Pinpoint the cell where the given text exists, returning its [x, y] midpoint coordinate. 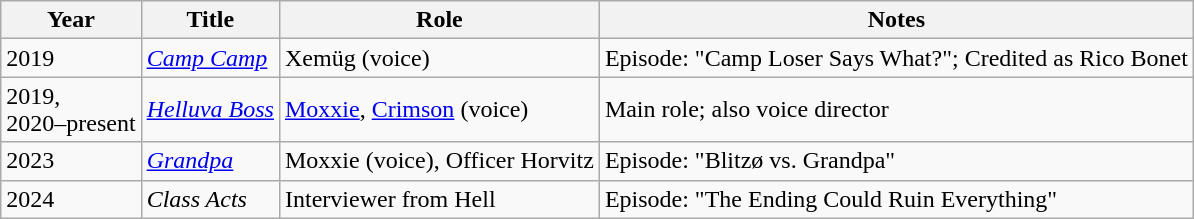
Role [439, 20]
2024 [71, 199]
Main role; also voice director [896, 110]
2023 [71, 161]
2019,2020–present [71, 110]
2019 [71, 58]
Helluva Boss [210, 110]
Grandpa [210, 161]
Episode: "Camp Loser Says What?"; Credited as Rico Bonet [896, 58]
Moxxie, Crimson (voice) [439, 110]
Interviewer from Hell [439, 199]
Xemüg (voice) [439, 58]
Episode: "The Ending Could Ruin Everything" [896, 199]
Year [71, 20]
Camp Camp [210, 58]
Title [210, 20]
Class Acts [210, 199]
Episode: "Blitzø vs. Grandpa" [896, 161]
Moxxie (voice), Officer Horvitz [439, 161]
Notes [896, 20]
